Return [x, y] of the center of cell containing provided text 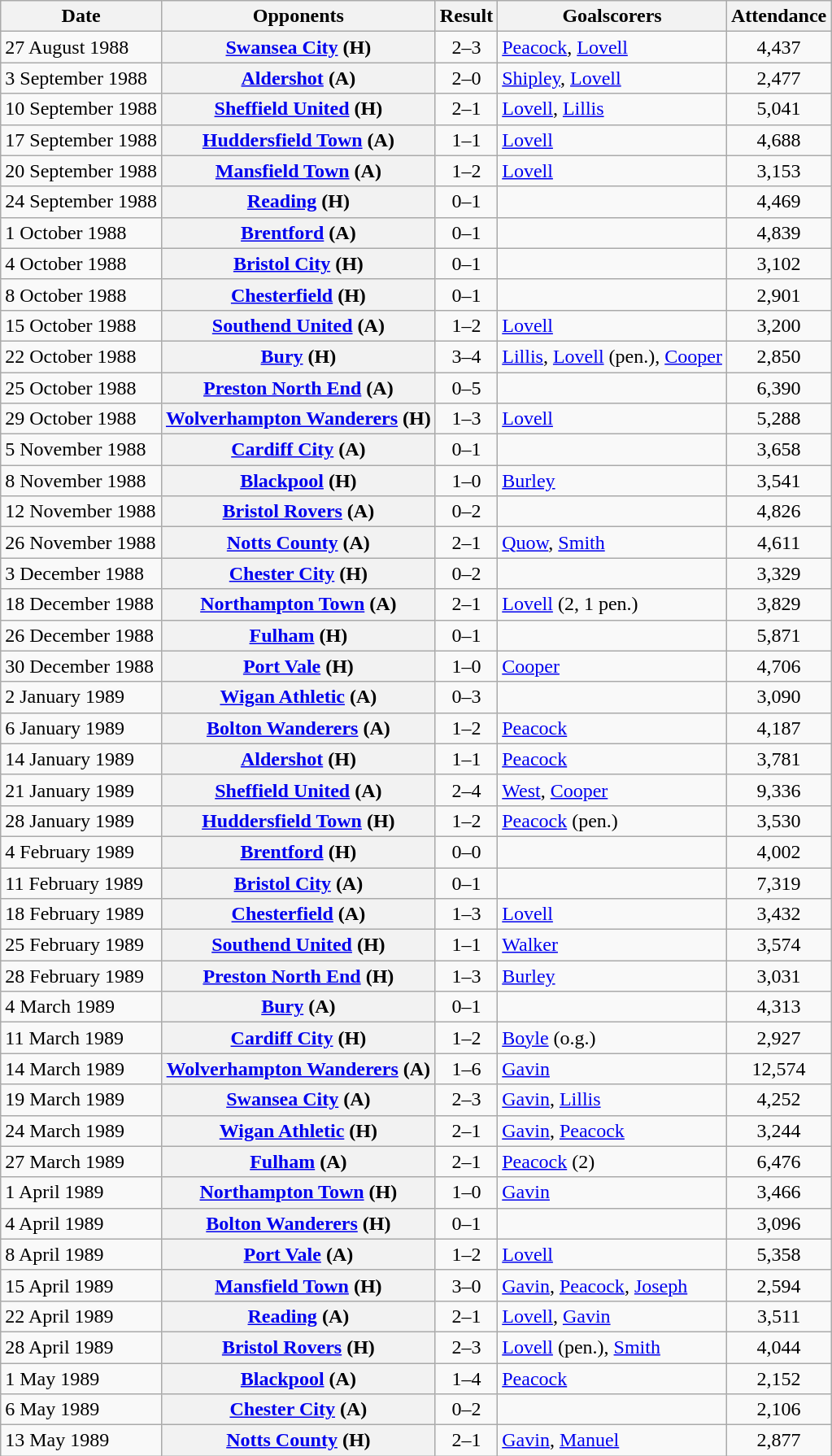
0–3 [466, 697]
Peacock (pen.) [612, 821]
3,153 [778, 171]
4,252 [778, 1100]
Gavin, Lillis [612, 1100]
Aldershot (H) [298, 759]
12 November 1988 [81, 512]
Aldershot (A) [298, 78]
Sheffield United (A) [298, 790]
3,781 [778, 759]
Fulham (A) [298, 1162]
Wolverhampton Wanderers (A) [298, 1069]
1–4 [466, 1379]
13 May 1989 [81, 1441]
20 September 1988 [81, 171]
Southend United (A) [298, 325]
Brentford (A) [298, 233]
28 January 1989 [81, 821]
27 August 1988 [81, 47]
30 December 1988 [81, 666]
Cardiff City (H) [298, 1038]
6,390 [778, 388]
Peacock (2) [612, 1162]
15 October 1988 [81, 325]
Bury (A) [298, 1007]
24 March 1989 [81, 1131]
Reading (H) [298, 202]
Chesterfield (H) [298, 294]
6 May 1989 [81, 1410]
Shipley, Lovell [612, 78]
Chester City (H) [298, 573]
18 December 1988 [81, 604]
28 April 1989 [81, 1347]
4,839 [778, 233]
Sheffield United (H) [298, 109]
3,574 [778, 945]
26 December 1988 [81, 635]
2–0 [466, 78]
1 April 1989 [81, 1192]
Lovell, Gavin [612, 1316]
2,106 [778, 1410]
Cooper [612, 666]
Bristol Rovers (H) [298, 1347]
Walker [612, 945]
Port Vale (H) [298, 666]
Lovell, Lillis [612, 109]
Blackpool (H) [298, 481]
2–4 [466, 790]
10 September 1988 [81, 109]
3,244 [778, 1131]
2 January 1989 [81, 697]
6,476 [778, 1162]
4 April 1989 [81, 1223]
19 March 1989 [81, 1100]
Swansea City (H) [298, 47]
22 October 1988 [81, 356]
3 December 1988 [81, 573]
22 April 1989 [81, 1316]
3–0 [466, 1285]
Gavin, Manuel [612, 1441]
Quow, Smith [612, 543]
1 October 1988 [81, 233]
27 March 1989 [81, 1162]
Bristol City (A) [298, 883]
Swansea City (A) [298, 1100]
1–6 [466, 1069]
Lovell (pen.), Smith [612, 1347]
14 March 1989 [81, 1069]
12,574 [778, 1069]
4,688 [778, 140]
Boyle (o.g.) [612, 1038]
3,200 [778, 325]
21 January 1989 [81, 790]
3,096 [778, 1223]
3,511 [778, 1316]
4,469 [778, 202]
Mansfield Town (A) [298, 171]
Bolton Wanderers (A) [298, 728]
2,927 [778, 1038]
11 March 1989 [81, 1038]
Peacock, Lovell [612, 47]
4 March 1989 [81, 1007]
Attendance [778, 16]
0–5 [466, 388]
8 October 1988 [81, 294]
3,466 [778, 1192]
4,611 [778, 543]
2,152 [778, 1379]
6 January 1989 [81, 728]
3,530 [778, 821]
Huddersfield Town (H) [298, 821]
26 November 1988 [81, 543]
Notts County (H) [298, 1441]
3,329 [778, 573]
Blackpool (A) [298, 1379]
7,319 [778, 883]
11 February 1989 [81, 883]
Preston North End (A) [298, 388]
3,829 [778, 604]
2,850 [778, 356]
5,288 [778, 419]
2,477 [778, 78]
Bolton Wanderers (H) [298, 1223]
15 April 1989 [81, 1285]
Wolverhampton Wanderers (H) [298, 419]
Port Vale (A) [298, 1254]
4 October 1988 [81, 264]
1 May 1989 [81, 1379]
4,044 [778, 1347]
Southend United (H) [298, 945]
Huddersfield Town (A) [298, 140]
Mansfield Town (H) [298, 1285]
5,871 [778, 635]
5,041 [778, 109]
Notts County (A) [298, 543]
5 November 1988 [81, 450]
Chester City (A) [298, 1410]
3,658 [778, 450]
Chesterfield (A) [298, 914]
8 November 1988 [81, 481]
2,877 [778, 1441]
Gavin, Peacock, Joseph [612, 1285]
3 September 1988 [81, 78]
25 October 1988 [81, 388]
Date [81, 16]
Lillis, Lovell (pen.), Cooper [612, 356]
Bristol Rovers (A) [298, 512]
28 February 1989 [81, 976]
0–0 [466, 852]
Brentford (H) [298, 852]
Opponents [298, 16]
4,437 [778, 47]
3,031 [778, 976]
3–4 [466, 356]
3,432 [778, 914]
Wigan Athletic (H) [298, 1131]
Bury (H) [298, 356]
Reading (A) [298, 1316]
Cardiff City (A) [298, 450]
Wigan Athletic (A) [298, 697]
4,002 [778, 852]
2,594 [778, 1285]
3,102 [778, 264]
4,187 [778, 728]
9,336 [778, 790]
West, Cooper [612, 790]
4,313 [778, 1007]
4 February 1989 [81, 852]
Northampton Town (A) [298, 604]
5,358 [778, 1254]
3,541 [778, 481]
Gavin, Peacock [612, 1131]
14 January 1989 [81, 759]
Bristol City (H) [298, 264]
Fulham (H) [298, 635]
4,706 [778, 666]
18 February 1989 [81, 914]
Lovell (2, 1 pen.) [612, 604]
8 April 1989 [81, 1254]
Northampton Town (H) [298, 1192]
3,090 [778, 697]
Goalscorers [612, 16]
Preston North End (H) [298, 976]
29 October 1988 [81, 419]
17 September 1988 [81, 140]
24 September 1988 [81, 202]
Result [466, 16]
25 February 1989 [81, 945]
2,901 [778, 294]
4,826 [778, 512]
